For the text-containing cell, return its midpoint in [x, y] coordinate format. 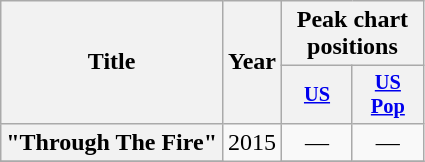
USPop [388, 95]
"Through The Fire" [112, 142]
Year [252, 62]
2015 [252, 142]
Title [112, 62]
Peak chart positions [353, 34]
US [318, 95]
